Pinpoint the cell where the given text exists, returning its (X, Y) midpoint coordinate. 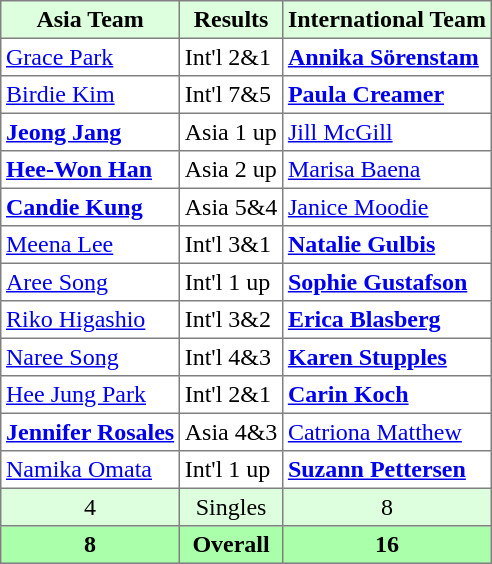
Asia 2 up (230, 170)
Meena Lee (90, 245)
Results (230, 20)
Birdie Kim (90, 95)
Hee-Won Han (90, 170)
Marisa Baena (388, 170)
Candie Kung (90, 207)
Jennifer Rosales (90, 432)
Grace Park (90, 57)
Hee Jung Park (90, 395)
Aree Song (90, 282)
Namika Omata (90, 470)
International Team (388, 20)
Paula Creamer (388, 95)
Karen Stupples (388, 357)
Singles (230, 507)
Asia 4&3 (230, 432)
Natalie Gulbis (388, 245)
Int'l 7&5 (230, 95)
Erica Blasberg (388, 320)
16 (388, 545)
Naree Song (90, 357)
Asia 5&4 (230, 207)
Janice Moodie (388, 207)
Jill McGill (388, 132)
Int'l 3&1 (230, 245)
Int'l 3&2 (230, 320)
4 (90, 507)
Annika Sörenstam (388, 57)
Asia 1 up (230, 132)
Sophie Gustafson (388, 282)
Suzann Pettersen (388, 470)
Catriona Matthew (388, 432)
Asia Team (90, 20)
Carin Koch (388, 395)
Riko Higashio (90, 320)
Overall (230, 545)
Int'l 4&3 (230, 357)
Jeong Jang (90, 132)
